Locate the cell with the specified text and output its [X, Y] center coordinate. 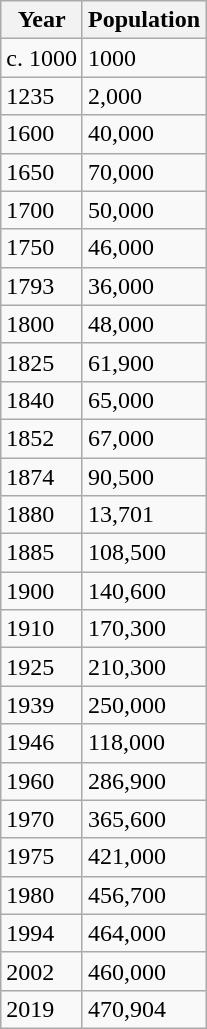
1960 [42, 781]
1874 [42, 477]
1880 [42, 515]
50,000 [144, 210]
464,000 [144, 933]
140,600 [144, 591]
Population [144, 20]
1852 [42, 438]
108,500 [144, 553]
67,000 [144, 438]
1235 [42, 96]
1910 [42, 629]
1793 [42, 286]
1900 [42, 591]
70,000 [144, 172]
470,904 [144, 1009]
1946 [42, 743]
13,701 [144, 515]
1885 [42, 553]
2019 [42, 1009]
48,000 [144, 324]
456,700 [144, 895]
170,300 [144, 629]
1975 [42, 857]
1980 [42, 895]
1000 [144, 58]
1600 [42, 134]
1939 [42, 705]
1925 [42, 667]
40,000 [144, 134]
90,500 [144, 477]
365,600 [144, 819]
1970 [42, 819]
1994 [42, 933]
1825 [42, 362]
1800 [42, 324]
Year [42, 20]
2002 [42, 971]
2,000 [144, 96]
460,000 [144, 971]
1700 [42, 210]
421,000 [144, 857]
c. 1000 [42, 58]
36,000 [144, 286]
65,000 [144, 400]
118,000 [144, 743]
210,300 [144, 667]
286,900 [144, 781]
1650 [42, 172]
1840 [42, 400]
46,000 [144, 248]
1750 [42, 248]
61,900 [144, 362]
250,000 [144, 705]
